From the cell containing the given text, extract its center point as [X, Y] coordinate. 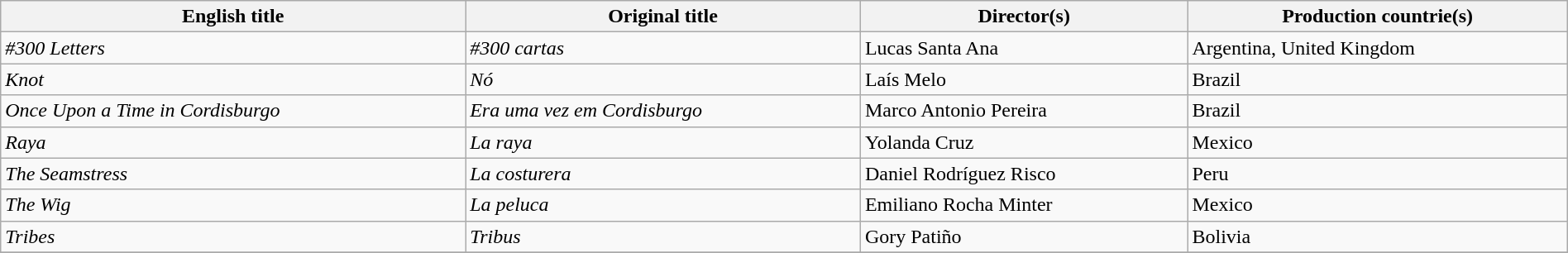
La peluca [663, 205]
Daniel Rodríguez Risco [1024, 174]
The Seamstress [233, 174]
Laís Melo [1024, 79]
Director(s) [1024, 17]
Raya [233, 142]
Lucas Santa Ana [1024, 48]
Emiliano Rocha Minter [1024, 205]
Era uma vez em Cordisburgo [663, 111]
English title [233, 17]
Tribus [663, 236]
La costurera [663, 174]
Marco Antonio Pereira [1024, 111]
Argentina, United Kingdom [1378, 48]
Once Upon a Time in Cordisburgo [233, 111]
Knot [233, 79]
Peru [1378, 174]
Tribes [233, 236]
La raya [663, 142]
Bolivia [1378, 236]
Yolanda Cruz [1024, 142]
The Wig [233, 205]
Original title [663, 17]
#300 cartas [663, 48]
Nó [663, 79]
Gory Patiño [1024, 236]
Production countrie(s) [1378, 17]
#300 Letters [233, 48]
